Locate the cell with the specified text and output its (X, Y) center coordinate. 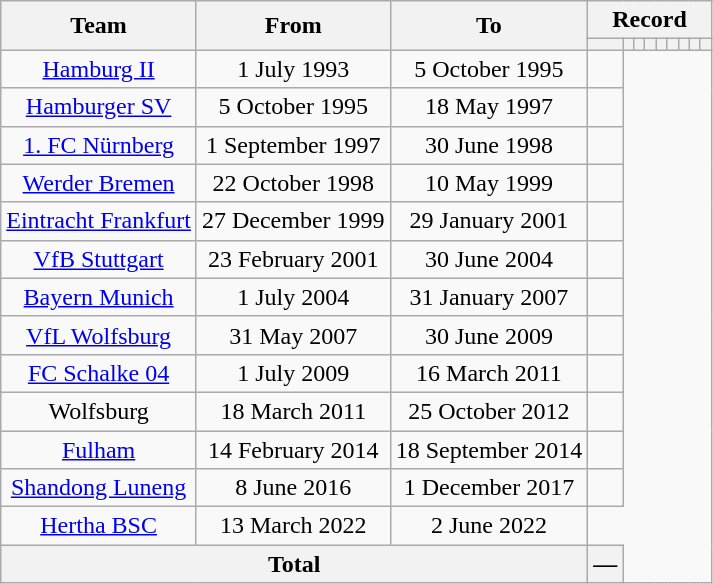
30 June 2009 (489, 335)
Werder Bremen (99, 183)
Total (294, 564)
1 July 2004 (293, 297)
1 December 2017 (489, 488)
VfL Wolfsburg (99, 335)
1 July 1993 (293, 69)
22 October 1998 (293, 183)
Team (99, 26)
16 March 2011 (489, 373)
To (489, 26)
VfB Stuttgart (99, 259)
31 January 2007 (489, 297)
Shandong Luneng (99, 488)
31 May 2007 (293, 335)
13 March 2022 (293, 526)
29 January 2001 (489, 221)
30 June 1998 (489, 145)
Bayern Munich (99, 297)
Fulham (99, 449)
27 December 1999 (293, 221)
2 June 2022 (489, 526)
Eintracht Frankfurt (99, 221)
From (293, 26)
30 June 2004 (489, 259)
8 June 2016 (293, 488)
Hamburger SV (99, 107)
18 March 2011 (293, 411)
25 October 2012 (489, 411)
Record (650, 20)
Hertha BSC (99, 526)
1 September 1997 (293, 145)
Wolfsburg (99, 411)
18 September 2014 (489, 449)
1. FC Nürnberg (99, 145)
Hamburg II (99, 69)
23 February 2001 (293, 259)
10 May 1999 (489, 183)
14 February 2014 (293, 449)
— (606, 564)
18 May 1997 (489, 107)
FC Schalke 04 (99, 373)
1 July 2009 (293, 373)
